Identify which cell holds the provided text, then report its [x, y] central coordinate. 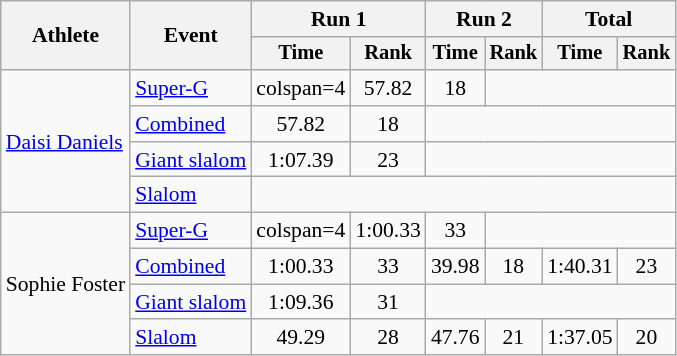
1:09.36 [300, 302]
28 [388, 338]
1:07.39 [300, 160]
Sophie Foster [66, 284]
Run 1 [338, 19]
31 [388, 302]
Daisi Daniels [66, 141]
49.29 [300, 338]
47.76 [456, 338]
Run 2 [484, 19]
Event [190, 36]
Total [608, 19]
21 [514, 338]
1:37.05 [580, 338]
39.98 [456, 267]
Athlete [66, 36]
20 [647, 338]
1:40.31 [580, 267]
